Search for the cell housing the specified text and yield its [X, Y] center coordinate. 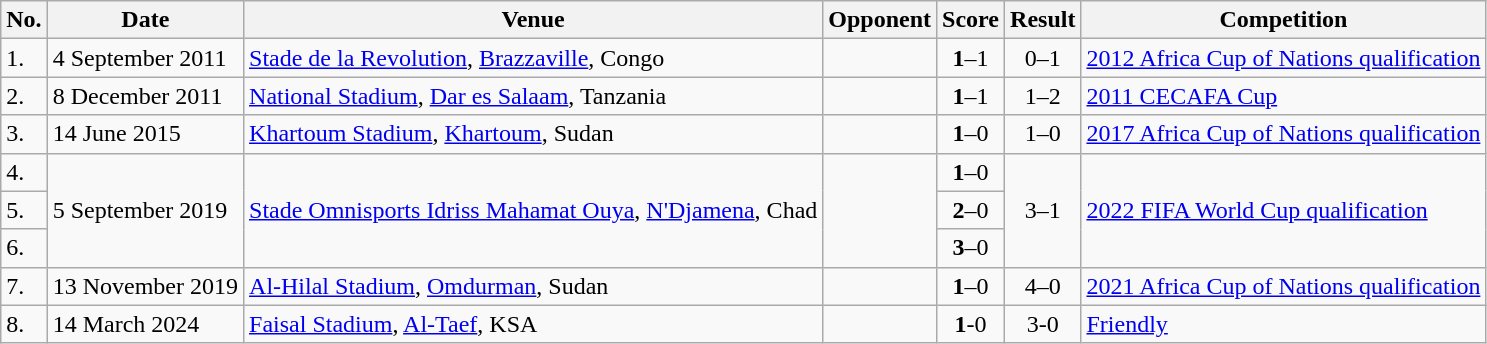
13 November 2019 [145, 286]
3-0 [1043, 324]
2011 CECAFA Cup [1284, 96]
8 December 2011 [145, 96]
14 June 2015 [145, 134]
5. [24, 210]
Friendly [1284, 324]
2017 Africa Cup of Nations qualification [1284, 134]
Result [1043, 20]
1–2 [1043, 96]
Date [145, 20]
8. [24, 324]
2022 FIFA World Cup qualification [1284, 210]
4 September 2011 [145, 58]
Venue [534, 20]
1-0 [971, 324]
2012 Africa Cup of Nations qualification [1284, 58]
5 September 2019 [145, 210]
1. [24, 58]
3. [24, 134]
4–0 [1043, 286]
3–0 [971, 248]
6. [24, 248]
Stade de la Revolution, Brazzaville, Congo [534, 58]
4. [24, 172]
National Stadium, Dar es Salaam, Tanzania [534, 96]
14 March 2024 [145, 324]
7. [24, 286]
Score [971, 20]
Stade Omnisports Idriss Mahamat Ouya, N'Djamena, Chad [534, 210]
No. [24, 20]
0–1 [1043, 58]
Faisal Stadium, Al-Taef, KSA [534, 324]
2–0 [971, 210]
3–1 [1043, 210]
Opponent [880, 20]
Al-Hilal Stadium, Omdurman, Sudan [534, 286]
2021 Africa Cup of Nations qualification [1284, 286]
Competition [1284, 20]
2. [24, 96]
Khartoum Stadium, Khartoum, Sudan [534, 134]
